Detect which cell encompasses the target text, then output its (x, y) center coordinate. 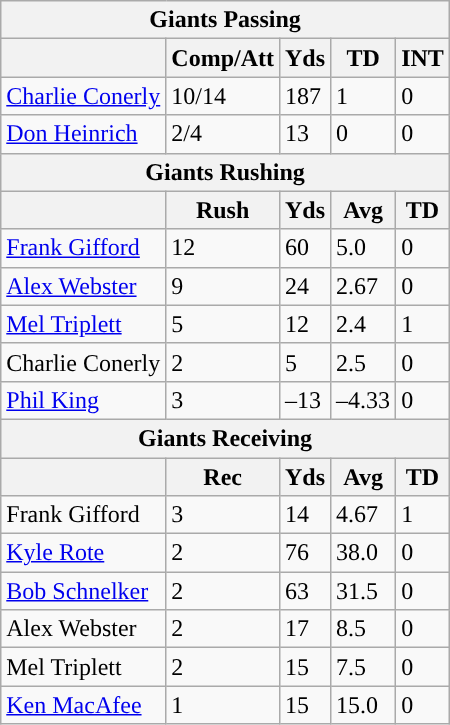
–4.33 (364, 400)
15.0 (364, 705)
–13 (304, 400)
5.0 (364, 248)
INT (423, 58)
14 (304, 515)
10/14 (223, 96)
7.5 (364, 667)
9 (223, 286)
76 (304, 553)
Ken MacAfee (84, 705)
Comp/Att (223, 58)
Phil King (84, 400)
31.5 (364, 591)
2.4 (364, 324)
60 (304, 248)
38.0 (364, 553)
187 (304, 96)
Giants Rushing (226, 172)
2.5 (364, 362)
Giants Receiving (226, 438)
24 (304, 286)
Bob Schnelker (84, 591)
2/4 (223, 134)
4.67 (364, 515)
Don Heinrich (84, 134)
Giants Passing (226, 20)
13 (304, 134)
17 (304, 629)
Rec (223, 477)
63 (304, 591)
Kyle Rote (84, 553)
2.67 (364, 286)
8.5 (364, 629)
Rush (223, 210)
